Locate the cell with the specified text and output its (x, y) center coordinate. 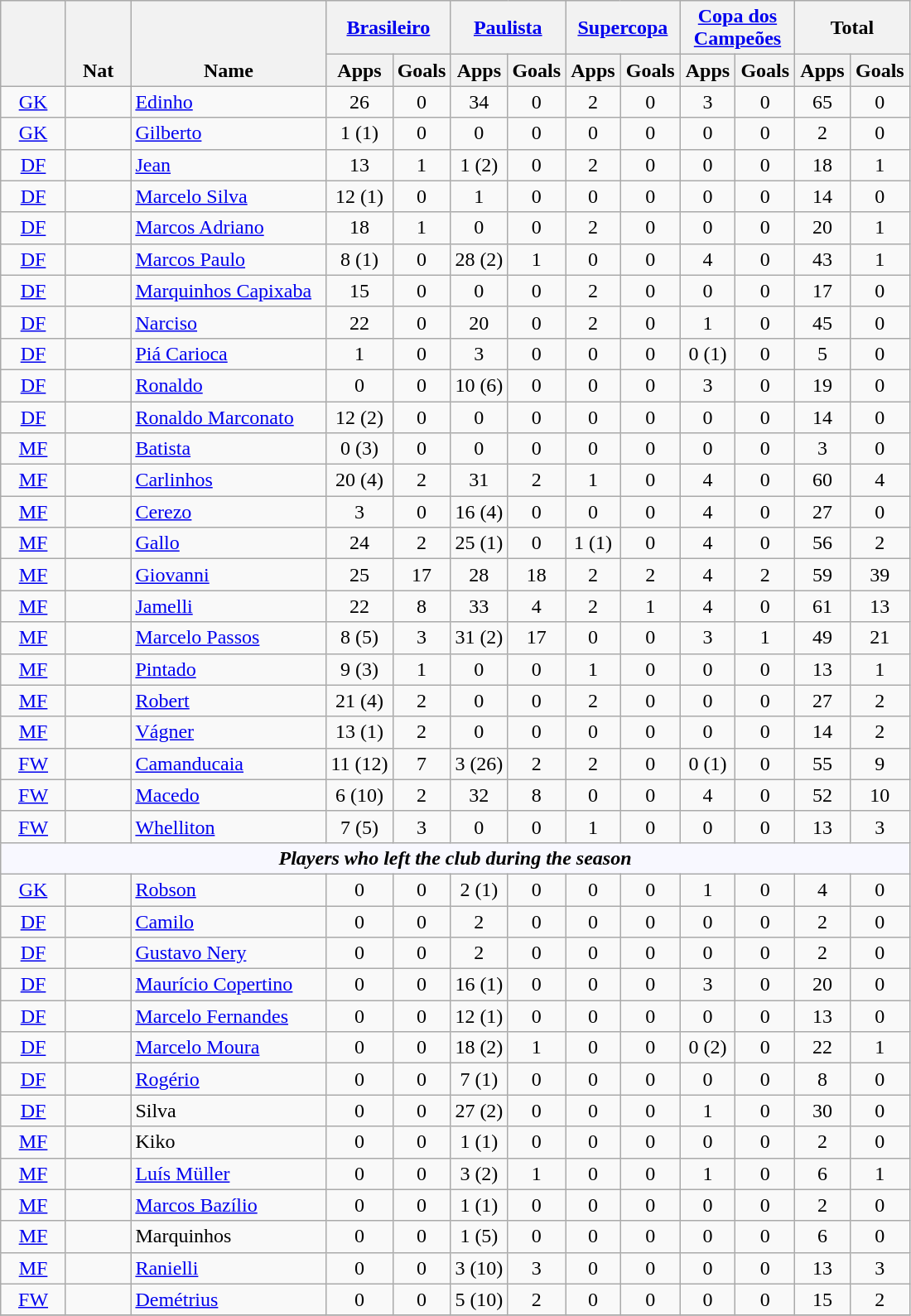
Supercopa (623, 28)
1 (5) (479, 1236)
Copa dos Campeões (737, 28)
61 (823, 606)
11 (12) (359, 764)
Marcelo Fernandes (229, 1016)
56 (823, 543)
Players who left the club during the season (455, 858)
Macedo (229, 795)
3 (2) (479, 1174)
Pintado (229, 669)
49 (823, 638)
60 (823, 480)
7 (5) (359, 827)
34 (479, 102)
Marcelo Moura (229, 1048)
Rogério (229, 1079)
10 (880, 795)
Vágner (229, 732)
7 (1) (479, 1079)
12 (2) (359, 417)
Piá Carioca (229, 354)
9 (3) (359, 669)
Ronaldo Marconato (229, 417)
Robson (229, 889)
2 (1) (479, 889)
Gallo (229, 543)
Carlinhos (229, 480)
5 (823, 354)
Paulista (509, 28)
27 (2) (479, 1111)
Luís Müller (229, 1174)
Silva (229, 1111)
13 (1) (359, 732)
9 (880, 764)
Whelliton (229, 827)
10 (6) (479, 385)
0 (3) (359, 449)
20 (4) (359, 480)
1 (2) (479, 165)
65 (823, 102)
32 (479, 795)
Marcelo Passos (229, 638)
Ronaldo (229, 385)
Edinho (229, 102)
8 (1) (359, 259)
Marquinhos Capixaba (229, 291)
24 (359, 543)
Giovanni (229, 575)
3 (10) (479, 1268)
21 (4) (359, 701)
Demétrius (229, 1299)
21 (880, 638)
5 (10) (479, 1299)
Jamelli (229, 606)
Robert (229, 701)
16 (1) (479, 985)
Marcelo Silva (229, 196)
26 (359, 102)
31 (479, 480)
30 (823, 1111)
52 (823, 795)
18 (2) (479, 1048)
8 (5) (359, 638)
31 (2) (479, 638)
Gustavo Nery (229, 953)
16 (4) (479, 512)
7 (422, 764)
Total (853, 28)
19 (823, 385)
25 (359, 575)
Jean (229, 165)
Camilo (229, 922)
Marcos Paulo (229, 259)
Maurício Copertino (229, 985)
Nat (98, 43)
Marcos Bazílio (229, 1205)
28 (479, 575)
Gilberto (229, 133)
59 (823, 575)
33 (479, 606)
6 (10) (359, 795)
Camanducaia (229, 764)
Batista (229, 449)
Narciso (229, 322)
45 (823, 322)
3 (26) (479, 764)
39 (880, 575)
25 (1) (479, 543)
Cerezo (229, 512)
Kiko (229, 1142)
55 (823, 764)
Marquinhos (229, 1236)
28 (2) (479, 259)
Marcos Adriano (229, 228)
43 (823, 259)
Name (229, 43)
Ranielli (229, 1268)
Brasileiro (388, 28)
0 (2) (707, 1048)
